Output the (X, Y) coordinate of the center of the cell containing the given text.  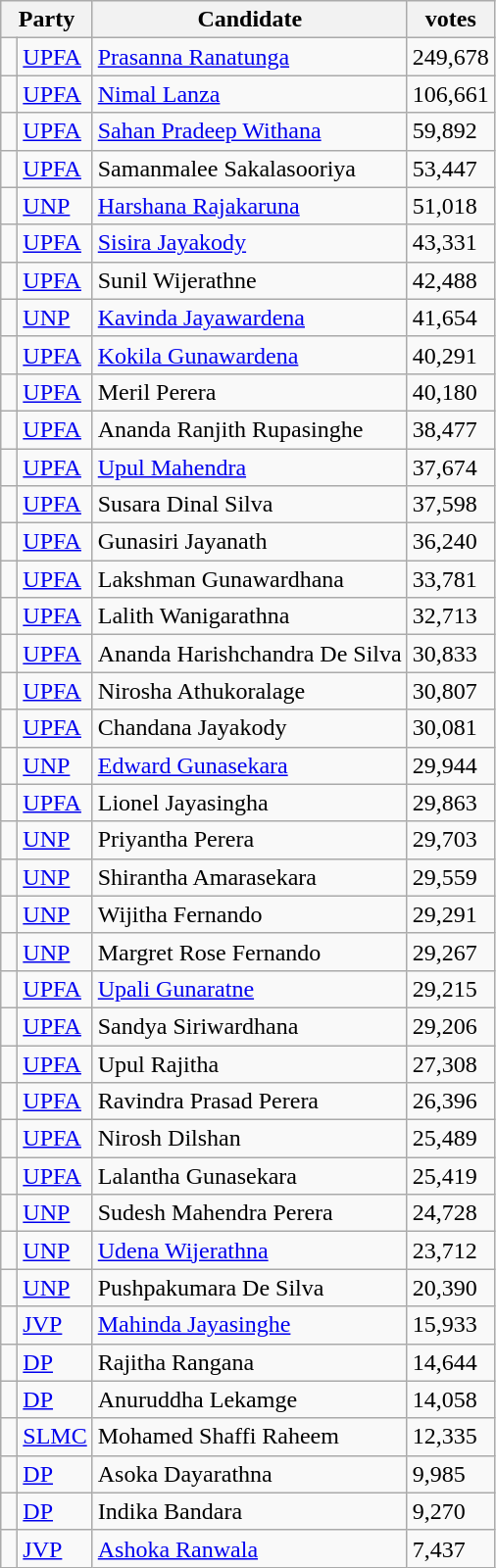
29,559 (451, 877)
Mahinda Jayasinghe (249, 1325)
Margret Rose Fernando (249, 952)
29,291 (451, 914)
14,058 (451, 1399)
Lalith Wanigarathna (249, 616)
SLMC (55, 1437)
Shirantha Amarasekara (249, 877)
30,833 (451, 654)
29,944 (451, 765)
Upali Gunaratne (249, 989)
106,661 (451, 94)
41,654 (451, 318)
32,713 (451, 616)
29,215 (451, 989)
Sunil Wijerathne (249, 280)
14,644 (451, 1362)
Nirosh Dilshan (249, 1139)
Ananda Harishchandra De Silva (249, 654)
Rajitha Rangana (249, 1362)
Lionel Jayasingha (249, 803)
Prasanna Ranatunga (249, 57)
29,703 (451, 840)
23,712 (451, 1250)
Sudesh Mahendra Perera (249, 1213)
40,291 (451, 355)
9,270 (451, 1511)
Asoka Dayarathna (249, 1474)
Mohamed Shaffi Raheem (249, 1437)
Chandana Jayakody (249, 728)
59,892 (451, 131)
53,447 (451, 169)
36,240 (451, 542)
29,863 (451, 803)
Harshana Rajakaruna (249, 206)
Wijitha Fernando (249, 914)
Nimal Lanza (249, 94)
Priyantha Perera (249, 840)
Lakshman Gunawardhana (249, 579)
24,728 (451, 1213)
30,081 (451, 728)
29,267 (451, 952)
26,396 (451, 1102)
Sisira Jayakody (249, 243)
Ravindra Prasad Perera (249, 1102)
Lalantha Gunasekara (249, 1176)
37,674 (451, 467)
Samanmalee Sakalasooriya (249, 169)
Anuruddha Lekamge (249, 1399)
Candidate (249, 20)
Party (47, 20)
Meril Perera (249, 392)
33,781 (451, 579)
Edward Gunasekara (249, 765)
249,678 (451, 57)
40,180 (451, 392)
37,598 (451, 505)
Udena Wijerathna (249, 1250)
9,985 (451, 1474)
38,477 (451, 429)
Ananda Ranjith Rupasinghe (249, 429)
Kokila Gunawardena (249, 355)
12,335 (451, 1437)
15,933 (451, 1325)
7,437 (451, 1548)
Kavinda Jayawardena (249, 318)
42,488 (451, 280)
20,390 (451, 1288)
Sahan Pradeep Withana (249, 131)
25,489 (451, 1139)
27,308 (451, 1063)
Susara Dinal Silva (249, 505)
Upul Mahendra (249, 467)
Indika Bandara (249, 1511)
Sandya Siriwardhana (249, 1026)
30,807 (451, 691)
Upul Rajitha (249, 1063)
Nirosha Athukoralage (249, 691)
votes (451, 20)
29,206 (451, 1026)
43,331 (451, 243)
Gunasiri Jayanath (249, 542)
25,419 (451, 1176)
51,018 (451, 206)
Pushpakumara De Silva (249, 1288)
Ashoka Ranwala (249, 1548)
